Determine the [X, Y] coordinate at the center of the cell enclosing the given text.  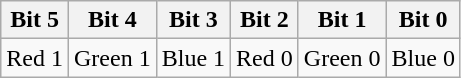
Blue 1 [193, 58]
Bit 0 [423, 20]
Bit 2 [265, 20]
Bit 1 [342, 20]
Bit 5 [35, 20]
Red 0 [265, 58]
Green 0 [342, 58]
Blue 0 [423, 58]
Green 1 [112, 58]
Bit 3 [193, 20]
Bit 4 [112, 20]
Red 1 [35, 58]
